Extract the [x, y] coordinate from the center of the cell holding the provided text.  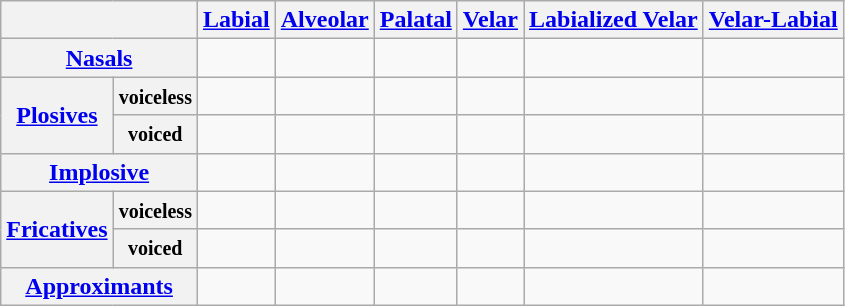
Fricatives [57, 229]
Approximants [100, 286]
Velar-Labial [773, 20]
Nasals [100, 58]
Palatal [416, 20]
Implosive [100, 172]
Alveolar [324, 20]
Labial [236, 20]
Labialized Velar [614, 20]
Plosives [57, 115]
Velar [490, 20]
